Output the (X, Y) coordinate of the center of the cell containing the given text.  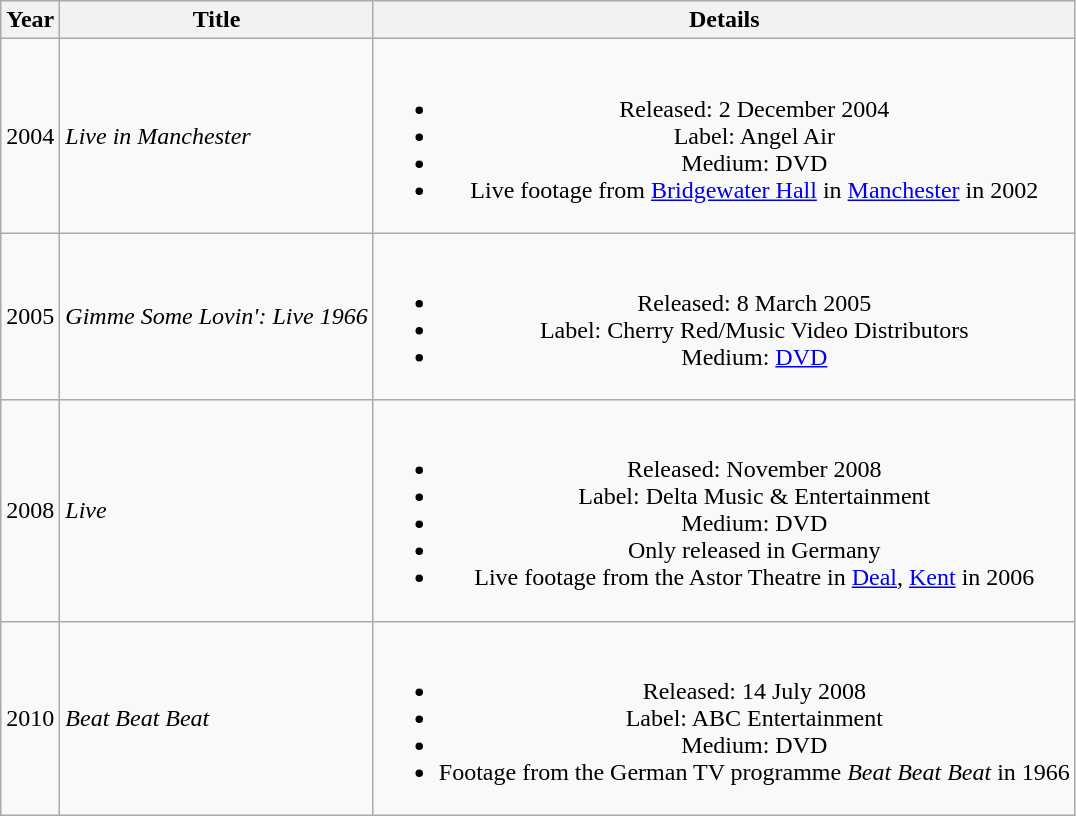
Released: November 2008Label: Delta Music & EntertainmentMedium: DVDOnly released in GermanyLive footage from the Astor Theatre in Deal, Kent in 2006 (724, 510)
Live in Manchester (216, 136)
2004 (30, 136)
Released: 8 March 2005Label: Cherry Red/Music Video DistributorsMedium: DVD (724, 316)
Gimme Some Lovin': Live 1966 (216, 316)
Released: 2 December 2004Label: Angel AirMedium: DVDLive footage from Bridgewater Hall in Manchester in 2002 (724, 136)
2005 (30, 316)
Released: 14 July 2008Label: ABC EntertainmentMedium: DVDFootage from the German TV programme Beat Beat Beat in 1966 (724, 718)
Title (216, 20)
Live (216, 510)
Year (30, 20)
Beat Beat Beat (216, 718)
Details (724, 20)
2008 (30, 510)
2010 (30, 718)
